Pinpoint the cell where the given text exists, returning its [x, y] midpoint coordinate. 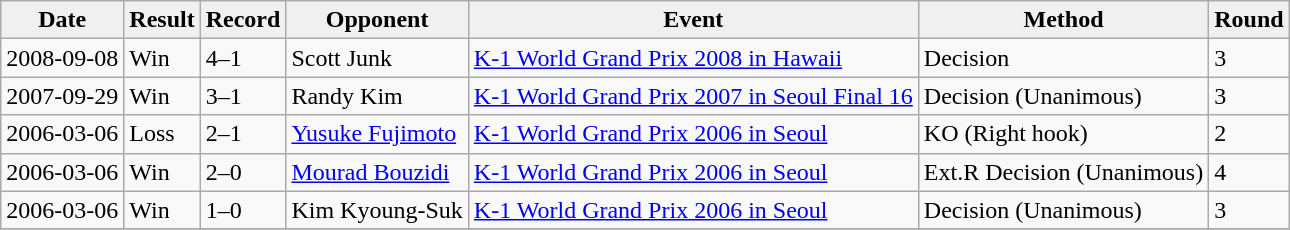
Record [243, 20]
Result [162, 20]
Mourad Bouzidi [377, 172]
4 [1249, 172]
2–0 [243, 172]
3–1 [243, 96]
Randy Kim [377, 96]
Scott Junk [377, 58]
Loss [162, 134]
Decision [1063, 58]
2–1 [243, 134]
Event [693, 20]
Yusuke Fujimoto [377, 134]
Kim Kyoung-Suk [377, 210]
K-1 World Grand Prix 2007 in Seoul Final 16 [693, 96]
Opponent [377, 20]
KO (Right hook) [1063, 134]
2007-09-29 [62, 96]
2008-09-08 [62, 58]
4–1 [243, 58]
Method [1063, 20]
Round [1249, 20]
1–0 [243, 210]
2 [1249, 134]
Date [62, 20]
K-1 World Grand Prix 2008 in Hawaii [693, 58]
Ext.R Decision (Unanimous) [1063, 172]
